Return [X, Y] of the center of cell containing provided text 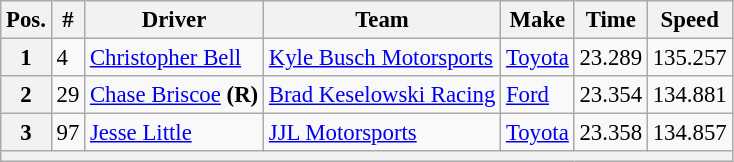
Speed [690, 20]
2 [26, 95]
97 [68, 133]
23.289 [610, 58]
JJL Motorsports [382, 133]
Driver [174, 20]
Kyle Busch Motorsports [382, 58]
Team [382, 20]
Chase Briscoe (R) [174, 95]
Jesse Little [174, 133]
135.257 [690, 58]
Ford [538, 95]
# [68, 20]
1 [26, 58]
3 [26, 133]
Brad Keselowski Racing [382, 95]
4 [68, 58]
23.358 [610, 133]
134.881 [690, 95]
Christopher Bell [174, 58]
23.354 [610, 95]
134.857 [690, 133]
Make [538, 20]
Time [610, 20]
29 [68, 95]
Pos. [26, 20]
